Detect which cell encompasses the target text, then output its (x, y) center coordinate. 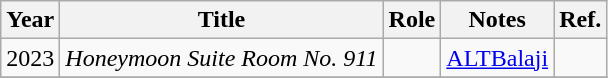
Role (412, 20)
Title (222, 20)
Honeymoon Suite Room No. 911 (222, 58)
Notes (498, 20)
Year (30, 20)
Ref. (580, 20)
2023 (30, 58)
ALTBalaji (498, 58)
